Capture the cell that displays the provided text and extract its (x, y) central coordinate. 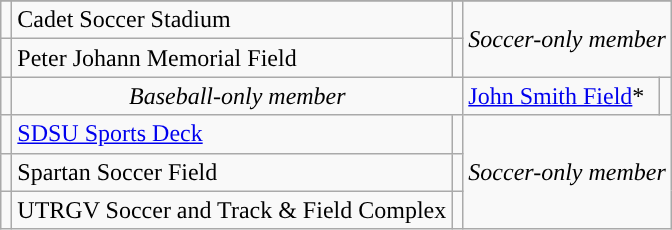
Peter Johann Memorial Field (232, 58)
Spartan Soccer Field (232, 172)
SDSU Sports Deck (232, 134)
John Smith Field* (562, 96)
Baseball-only member (238, 96)
UTRGV Soccer and Track & Field Complex (232, 210)
Cadet Soccer Stadium (232, 20)
